Extract the [x, y] coordinate from the center of the cell holding the provided text.  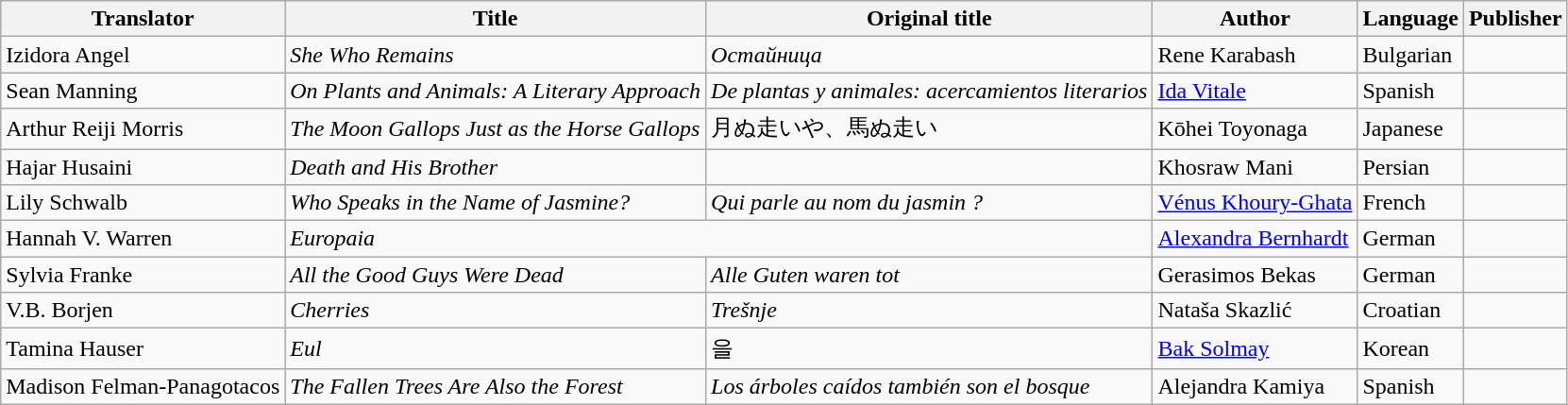
Title [496, 19]
Trešnje [929, 311]
Publisher [1515, 19]
The Fallen Trees Are Also the Forest [496, 386]
을 [929, 349]
Who Speaks in the Name of Jasmine? [496, 203]
She Who Remains [496, 55]
Lily Schwalb [143, 203]
Death and His Brother [496, 167]
De plantas y animales: acercamientos literarios [929, 91]
Kōhei Toyonaga [1256, 128]
Остайница [929, 55]
The Moon Gallops Just as the Horse Gallops [496, 128]
Japanese [1410, 128]
Author [1256, 19]
Hajar Husaini [143, 167]
Izidora Angel [143, 55]
Sylvia Franke [143, 275]
Bulgarian [1410, 55]
Tamina Hauser [143, 349]
Qui parle au nom du jasmin ? [929, 203]
月ぬ走いや、馬ぬ走い [929, 128]
Eul [496, 349]
Language [1410, 19]
V.B. Borjen [143, 311]
Bak Solmay [1256, 349]
Gerasimos Bekas [1256, 275]
Cherries [496, 311]
On Plants and Animals: A Literary Approach [496, 91]
Alle Guten waren tot [929, 275]
Europaia [719, 239]
Khosraw Mani [1256, 167]
Nataša Skazlić [1256, 311]
Alejandra Kamiya [1256, 386]
Persian [1410, 167]
Sean Manning [143, 91]
Korean [1410, 349]
Croatian [1410, 311]
Los árboles caídos también son el bosque [929, 386]
Alexandra Bernhardt [1256, 239]
Rene Karabash [1256, 55]
Arthur Reiji Morris [143, 128]
Translator [143, 19]
Vénus Khoury-Ghata [1256, 203]
French [1410, 203]
Ida Vitale [1256, 91]
All the Good Guys Were Dead [496, 275]
Madison Felman-Panagotacos [143, 386]
Hannah V. Warren [143, 239]
Original title [929, 19]
